Scan for the cell matching the given text and deliver its (X, Y) coordinate at center. 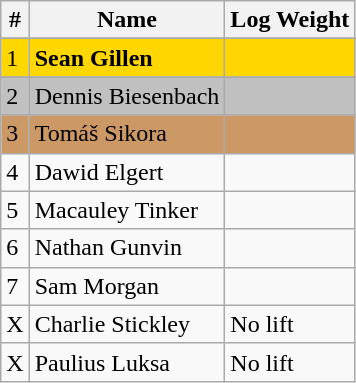
Macauley Tinker (127, 210)
Paulius Luksa (127, 362)
1 (15, 58)
Nathan Gunvin (127, 248)
2 (15, 96)
Sam Morgan (127, 286)
Dennis Biesenbach (127, 96)
Dawid Elgert (127, 172)
5 (15, 210)
7 (15, 286)
6 (15, 248)
# (15, 20)
Sean Gillen (127, 58)
3 (15, 134)
Name (127, 20)
4 (15, 172)
Log Weight (290, 20)
Tomáš Sikora (127, 134)
Charlie Stickley (127, 324)
